Locate the cell with the specified text and output its (x, y) center coordinate. 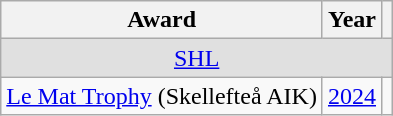
2024 (352, 96)
SHL (197, 58)
Year (352, 20)
Le Mat Trophy (Skellefteå AIK) (162, 96)
Award (162, 20)
